Find where the given text appears and provide that cell's center as (x, y) coordinate. 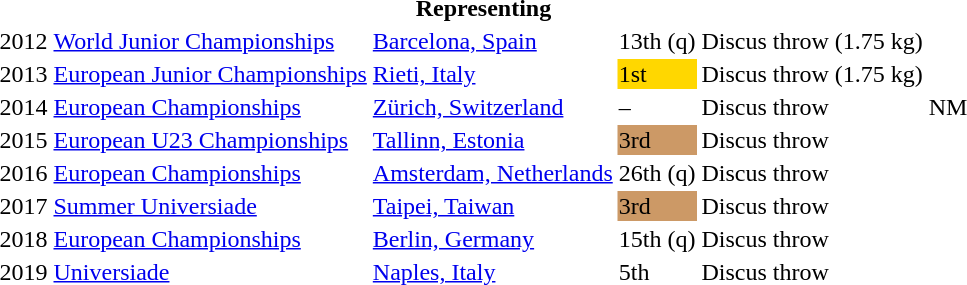
Summer Universiade (210, 206)
1st (657, 74)
Berlin, Germany (492, 239)
European U23 Championships (210, 140)
Zürich, Switzerland (492, 107)
Amsterdam, Netherlands (492, 173)
13th (q) (657, 41)
15th (q) (657, 239)
Tallinn, Estonia (492, 140)
Rieti, Italy (492, 74)
– (657, 107)
26th (q) (657, 173)
Taipei, Taiwan (492, 206)
European Junior Championships (210, 74)
World Junior Championships (210, 41)
Barcelona, Spain (492, 41)
